Return (x, y) of the center of cell containing provided text 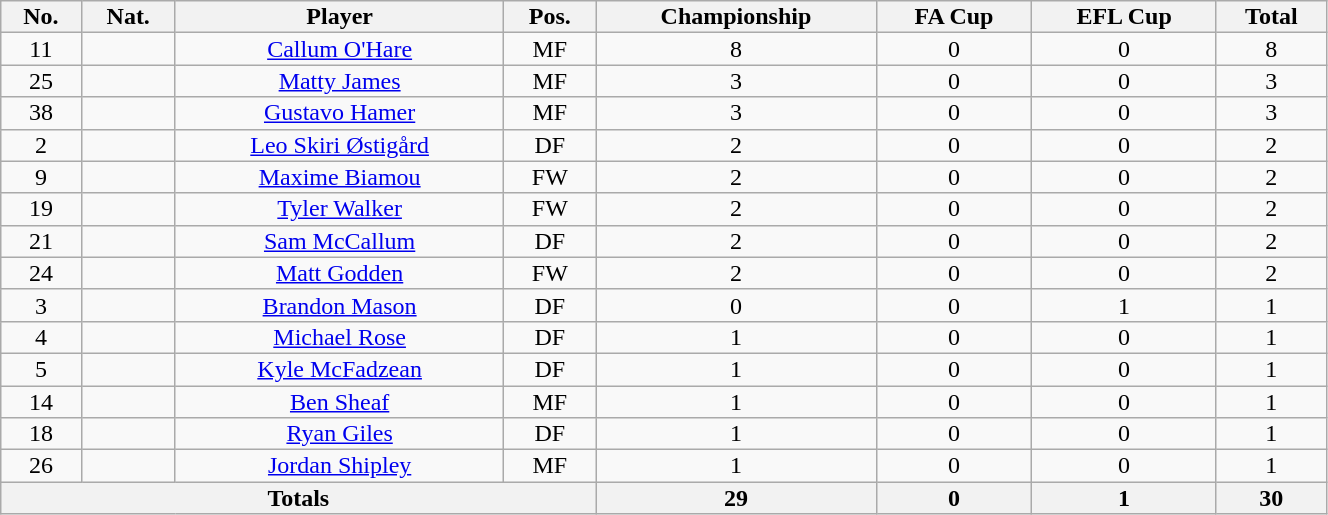
18 (41, 434)
Kyle McFadzean (340, 369)
Totals (298, 498)
24 (41, 273)
Player (340, 17)
5 (41, 369)
Maxime Biamou (340, 177)
Pos. (550, 17)
Total (1271, 17)
21 (41, 241)
Ryan Giles (340, 434)
No. (41, 17)
9 (41, 177)
14 (41, 402)
38 (41, 113)
Ben Sheaf (340, 402)
4 (41, 337)
Championship (736, 17)
EFL Cup (1124, 17)
Gustavo Hamer (340, 113)
Jordan Shipley (340, 466)
Tyler Walker (340, 209)
FA Cup (954, 17)
25 (41, 81)
Michael Rose (340, 337)
11 (41, 49)
Nat. (128, 17)
Sam McCallum (340, 241)
Matt Godden (340, 273)
30 (1271, 498)
Matty James (340, 81)
26 (41, 466)
Brandon Mason (340, 305)
19 (41, 209)
Callum O'Hare (340, 49)
29 (736, 498)
Leo Skiri Østigård (340, 145)
